Pinpoint the cell where the given text exists, returning its [X, Y] midpoint coordinate. 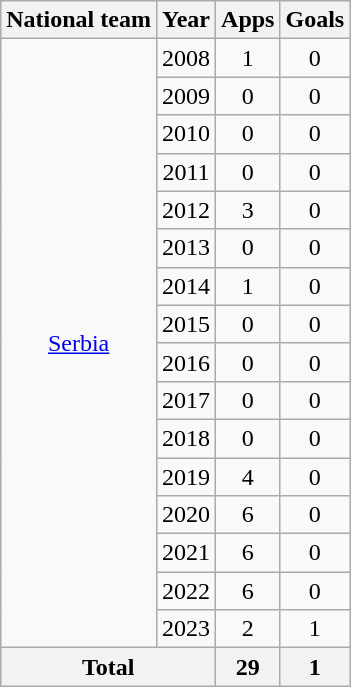
National team [79, 20]
2012 [186, 210]
2014 [186, 286]
Goals [315, 20]
2013 [186, 248]
2023 [186, 629]
2019 [186, 477]
Serbia [79, 344]
2020 [186, 515]
2015 [186, 324]
2021 [186, 553]
2009 [186, 96]
2017 [186, 400]
Total [108, 667]
2008 [186, 58]
29 [248, 667]
2022 [186, 591]
2 [248, 629]
Year [186, 20]
2010 [186, 134]
2018 [186, 438]
4 [248, 477]
3 [248, 210]
2016 [186, 362]
Apps [248, 20]
2011 [186, 172]
